Search for the cell housing the specified text and yield its (x, y) center coordinate. 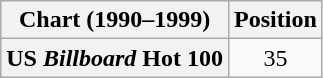
US Billboard Hot 100 (115, 58)
Chart (1990–1999) (115, 20)
35 (276, 58)
Position (276, 20)
